Find where the given text appears and provide that cell's center as (x, y) coordinate. 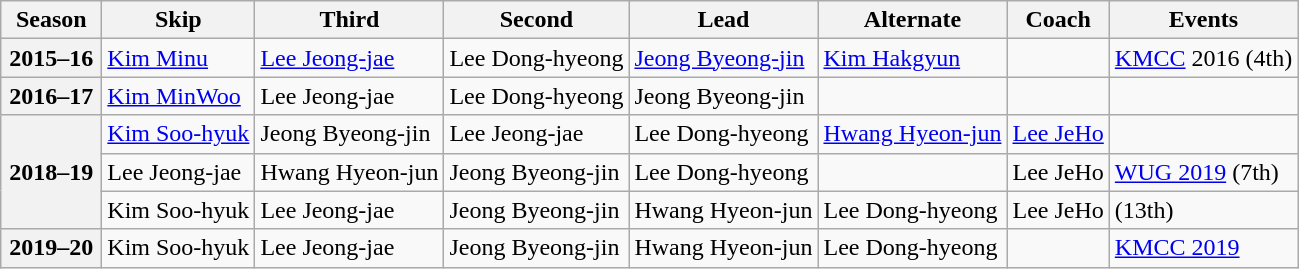
Third (350, 20)
Coach (1058, 20)
2018–19 (52, 172)
Events (1203, 20)
Season (52, 20)
(13th) (1203, 210)
2019–20 (52, 248)
Lead (724, 20)
2015–16 (52, 58)
KMCC 2019 (1203, 248)
2016–17 (52, 96)
Second (536, 20)
Kim MinWoo (178, 96)
Kim Hakgyun (912, 58)
WUG 2019 (7th) (1203, 172)
Alternate (912, 20)
KMCC 2016 (4th) (1203, 58)
Kim Minu (178, 58)
Skip (178, 20)
